Extract the (x, y) coordinate from the center of the cell holding the provided text.  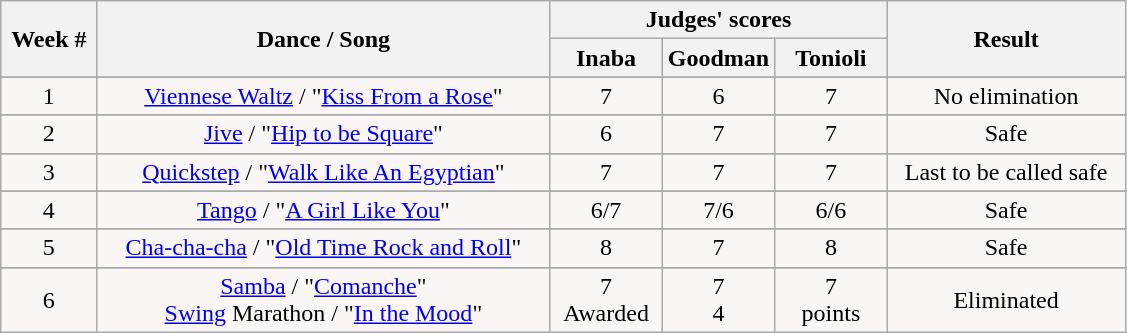
Samba / "Comanche" Swing Marathon / "In the Mood" (324, 300)
Inaba (606, 58)
7 points (831, 300)
Viennese Waltz / "Kiss From a Rose" (324, 96)
6/6 (831, 210)
Jive / "Hip to be Square" (324, 134)
7/6 (718, 210)
Tango / "A Girl Like You" (324, 210)
5 (49, 248)
1 (49, 96)
7 Awarded (606, 300)
Dance / Song (324, 39)
Result (1006, 39)
2 (49, 134)
Goodman (718, 58)
Cha-cha-cha / "Old Time Rock and Roll" (324, 248)
Quickstep / "Walk Like An Egyptian" (324, 172)
Tonioli (831, 58)
Eliminated (1006, 300)
Last to be called safe (1006, 172)
6/7 (606, 210)
Judges' scores (718, 20)
No elimination (1006, 96)
3 (49, 172)
Week # (49, 39)
4 (49, 210)
7 4 (718, 300)
